Scan for the cell matching the given text and deliver its [X, Y] coordinate at center. 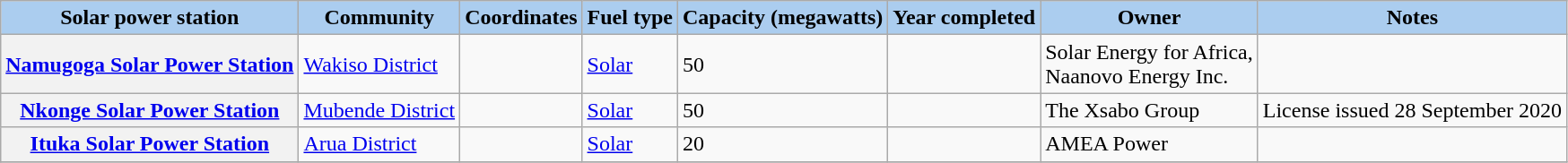
Notes [1412, 18]
License issued 28 September 2020 [1412, 110]
Solar power station [150, 18]
Arua District [379, 144]
Community [379, 18]
Namugoga Solar Power Station [150, 64]
AMEA Power [1150, 144]
Owner [1150, 18]
The Xsabo Group [1150, 110]
Capacity (megawatts) [782, 18]
Wakiso District [379, 64]
Ituka Solar Power Station [150, 144]
Nkonge Solar Power Station [150, 110]
Solar Energy for Africa,Naanovo Energy Inc. [1150, 64]
Coordinates [521, 18]
Mubende District [379, 110]
20 [782, 144]
Fuel type [630, 18]
Year completed [964, 18]
